Determine the [X, Y] coordinate at the center of the cell enclosing the given text.  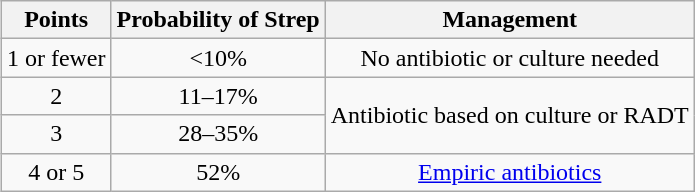
3 [56, 134]
11–17% [218, 96]
<10% [218, 58]
Empiric antibiotics [510, 172]
Probability of Strep [218, 20]
4 or 5 [56, 172]
No antibiotic or culture needed [510, 58]
Management [510, 20]
28–35% [218, 134]
52% [218, 172]
1 or fewer [56, 58]
Antibiotic based on culture or RADT [510, 115]
Points [56, 20]
2 [56, 96]
